Identify which cell holds the provided text, then report its [x, y] central coordinate. 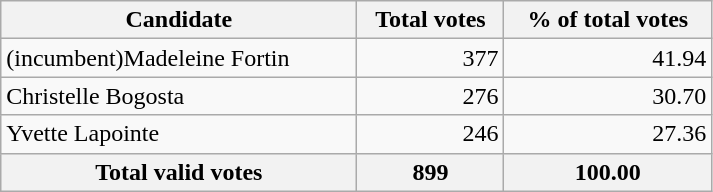
% of total votes [608, 20]
(incumbent)Madeleine Fortin [179, 58]
30.70 [608, 96]
899 [430, 172]
276 [430, 96]
Christelle Bogosta [179, 96]
246 [430, 134]
Total valid votes [179, 172]
Total votes [430, 20]
100.00 [608, 172]
27.36 [608, 134]
Yvette Lapointe [179, 134]
41.94 [608, 58]
377 [430, 58]
Candidate [179, 20]
